Pinpoint the cell where the given text exists, returning its (x, y) midpoint coordinate. 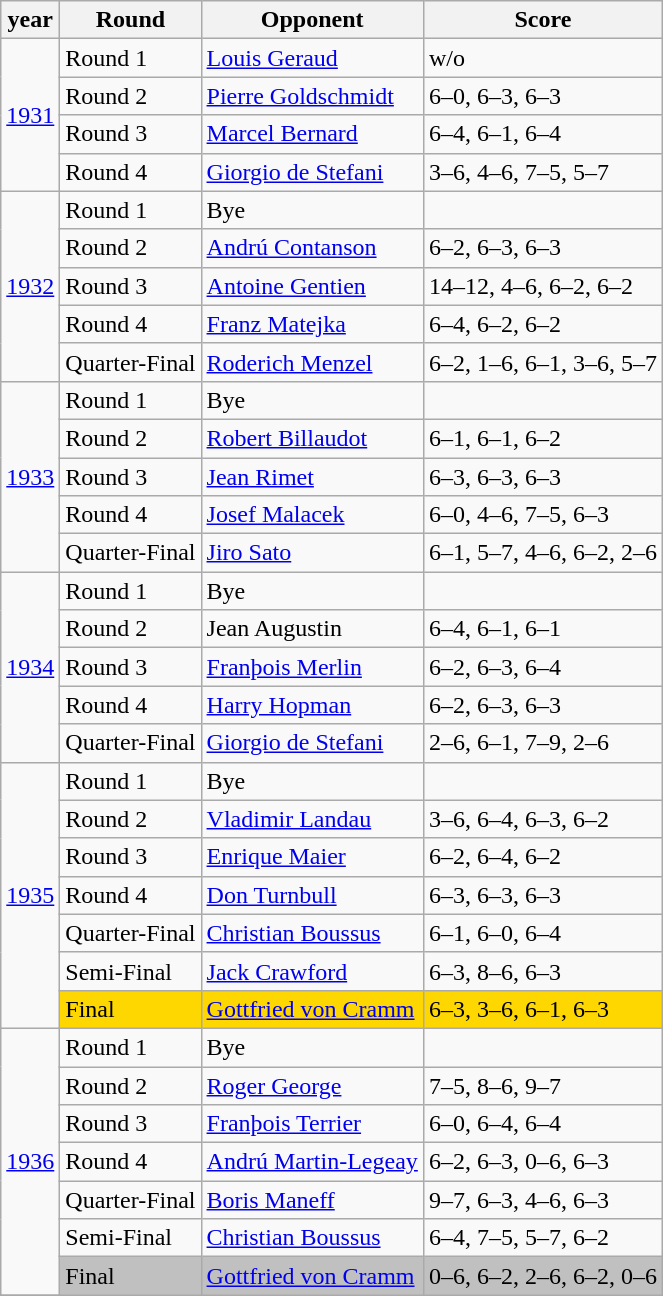
Roger George (312, 1085)
Vladimir Landau (312, 819)
3–6, 4–6, 7–5, 5–7 (542, 172)
6–1, 6–0, 6–4 (542, 933)
year (30, 20)
Marcel Bernard (312, 134)
6–2, 1–6, 6–1, 3–6, 5–7 (542, 362)
6–2, 6–3, 6–4 (542, 667)
Andrú Martin-Legeay (312, 1162)
Antoine Gentien (312, 286)
1934 (30, 667)
Josef Malacek (312, 515)
6–0, 4–6, 7–5, 6–3 (542, 515)
6–0, 6–4, 6–4 (542, 1124)
Franz Matejka (312, 324)
Jean Rimet (312, 477)
1932 (30, 286)
1933 (30, 476)
Jack Crawford (312, 971)
0–6, 6–2, 2–6, 6–2, 0–6 (542, 1276)
Louis Geraud (312, 58)
7–5, 8–6, 9–7 (542, 1085)
Pierre Goldschmidt (312, 96)
1931 (30, 115)
2–6, 6–1, 7–9, 2–6 (542, 743)
6–4, 7–5, 5–7, 6–2 (542, 1238)
14–12, 4–6, 6–2, 6–2 (542, 286)
6–3, 8–6, 6–3 (542, 971)
6–2, 6–3, 0–6, 6–3 (542, 1162)
6–4, 6–1, 6–4 (542, 134)
Harry Hopman (312, 705)
Round (130, 20)
Franþois Merlin (312, 667)
Opponent (312, 20)
6–3, 3–6, 6–1, 6–3 (542, 1009)
Score (542, 20)
w/o (542, 58)
6–4, 6–1, 6–1 (542, 629)
Jiro Sato (312, 553)
3–6, 6–4, 6–3, 6–2 (542, 819)
Enrique Maier (312, 857)
6–2, 6–4, 6–2 (542, 857)
1935 (30, 895)
6–4, 6–2, 6–2 (542, 324)
Franþois Terrier (312, 1124)
9–7, 6–3, 4–6, 6–3 (542, 1200)
Robert Billaudot (312, 438)
Andrú Contanson (312, 248)
Don Turnbull (312, 895)
Roderich Menzel (312, 362)
6–1, 6–1, 6–2 (542, 438)
Jean Augustin (312, 629)
6–1, 5–7, 4–6, 6–2, 2–6 (542, 553)
6–0, 6–3, 6–3 (542, 96)
Boris Maneff (312, 1200)
1936 (30, 1161)
